Capture the cell that displays the provided text and extract its [X, Y] central coordinate. 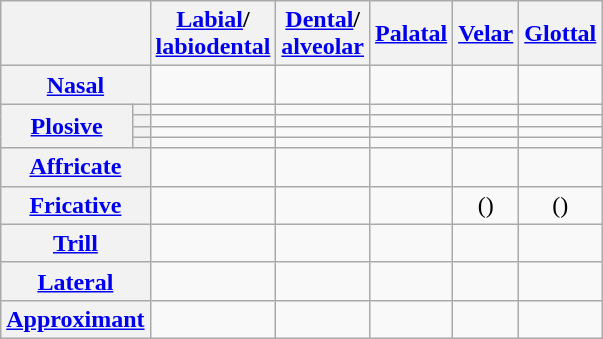
Glottal [560, 34]
Nasal [76, 85]
Palatal [412, 34]
Labial/labiodental [213, 34]
Approximant [76, 319]
Trill [76, 243]
Plosive [67, 126]
Fricative [76, 205]
Affricate [76, 167]
Velar [486, 34]
Lateral [76, 281]
Dental/alveolar [323, 34]
